Return [x, y] of the center of cell containing provided text 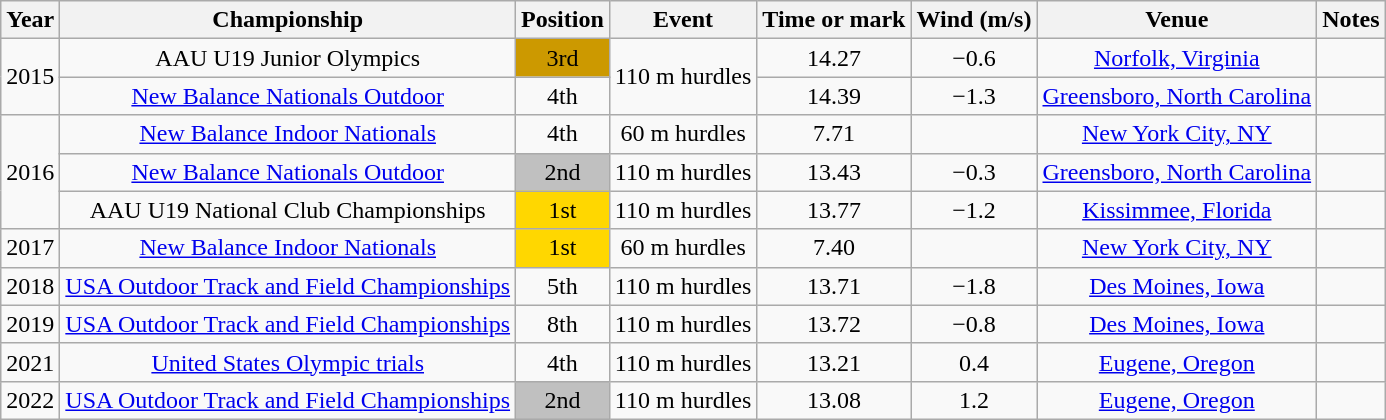
AAU U19 National Club Championships [288, 210]
AAU U19 Junior Olympics [288, 58]
Notes [1351, 20]
13.71 [834, 286]
2021 [30, 362]
−0.8 [974, 324]
14.39 [834, 96]
13.77 [834, 210]
1.2 [974, 400]
3rd [563, 58]
−1.3 [974, 96]
0.4 [974, 362]
Kissimmee, Florida [1177, 210]
Championship [288, 20]
7.71 [834, 134]
United States Olympic trials [288, 362]
Position [563, 20]
2018 [30, 286]
5th [563, 286]
2017 [30, 248]
2016 [30, 172]
−1.8 [974, 286]
2015 [30, 77]
Wind (m/s) [974, 20]
2022 [30, 400]
13.08 [834, 400]
14.27 [834, 58]
−0.3 [974, 172]
Time or mark [834, 20]
2019 [30, 324]
Event [682, 20]
13.21 [834, 362]
Norfolk, Virginia [1177, 58]
−0.6 [974, 58]
7.40 [834, 248]
13.43 [834, 172]
Year [30, 20]
Venue [1177, 20]
13.72 [834, 324]
8th [563, 324]
−1.2 [974, 210]
